Identify which cell holds the provided text, then report its (x, y) central coordinate. 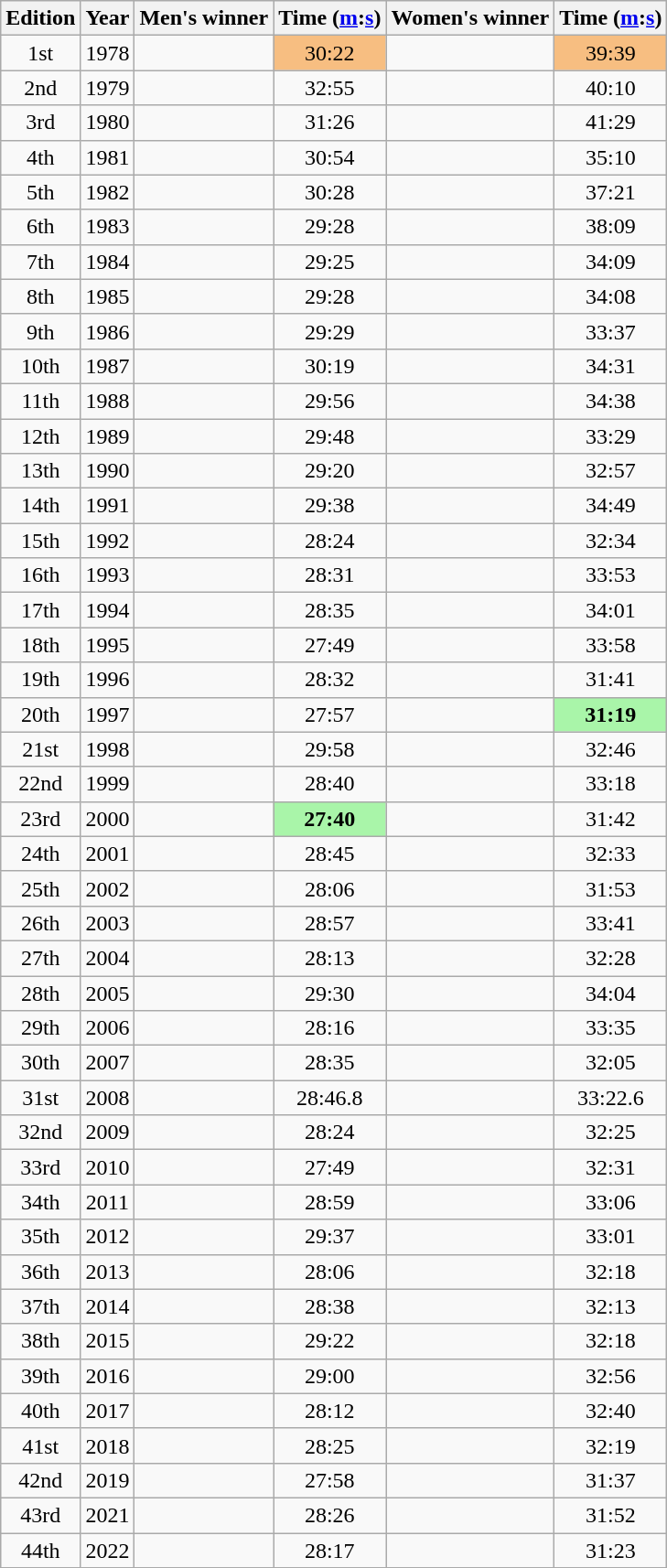
42nd (40, 1480)
28:59 (329, 1202)
33:01 (611, 1237)
29:58 (329, 749)
1997 (108, 714)
30th (40, 1063)
18th (40, 645)
Edition (40, 18)
20th (40, 714)
2004 (108, 958)
33:29 (611, 436)
2005 (108, 993)
28:45 (329, 854)
2008 (108, 1098)
8th (40, 296)
31:37 (611, 1480)
36th (40, 1272)
29:29 (329, 331)
41st (40, 1445)
3rd (40, 123)
2nd (40, 88)
28:25 (329, 1445)
31:42 (611, 819)
35th (40, 1237)
29:56 (329, 401)
2006 (108, 1028)
19th (40, 680)
6th (40, 227)
30:19 (329, 366)
1979 (108, 88)
28:57 (329, 923)
1992 (108, 541)
30:28 (329, 192)
29th (40, 1028)
32:28 (611, 958)
32:57 (611, 471)
32:25 (611, 1133)
29:20 (329, 471)
2013 (108, 1272)
1st (40, 53)
1986 (108, 331)
33rd (40, 1167)
Year (108, 18)
34:49 (611, 506)
28:12 (329, 1411)
34:01 (611, 610)
27:58 (329, 1480)
28:32 (329, 680)
41:29 (611, 123)
1990 (108, 471)
2003 (108, 923)
12th (40, 436)
31:26 (329, 123)
33:35 (611, 1028)
35:10 (611, 157)
21st (40, 749)
33:53 (611, 575)
1981 (108, 157)
33:22.6 (611, 1098)
28:13 (329, 958)
2009 (108, 1133)
2016 (108, 1376)
2019 (108, 1480)
30:54 (329, 157)
13th (40, 471)
10th (40, 366)
5th (40, 192)
33:37 (611, 331)
4th (40, 157)
29:22 (329, 1341)
37:21 (611, 192)
29:30 (329, 993)
32:56 (611, 1376)
32:33 (611, 854)
1998 (108, 749)
28th (40, 993)
38:09 (611, 227)
Men's winner (204, 18)
1982 (108, 192)
25th (40, 888)
29:00 (329, 1376)
27:40 (329, 819)
32:19 (611, 1445)
31:23 (611, 1551)
29:48 (329, 436)
2002 (108, 888)
2000 (108, 819)
1985 (108, 296)
2010 (108, 1167)
23rd (40, 819)
34:31 (611, 366)
32:46 (611, 749)
31:53 (611, 888)
29:25 (329, 262)
40:10 (611, 88)
32:34 (611, 541)
43rd (40, 1515)
9th (40, 331)
32nd (40, 1133)
11th (40, 401)
2018 (108, 1445)
28:46.8 (329, 1098)
40th (40, 1411)
16th (40, 575)
17th (40, 610)
39th (40, 1376)
1995 (108, 645)
1993 (108, 575)
32:13 (611, 1306)
2017 (108, 1411)
34:38 (611, 401)
2007 (108, 1063)
44th (40, 1551)
2012 (108, 1237)
2015 (108, 1341)
31:19 (611, 714)
1994 (108, 610)
31st (40, 1098)
1984 (108, 262)
32:55 (329, 88)
1983 (108, 227)
34:04 (611, 993)
27th (40, 958)
1987 (108, 366)
Women's winner (470, 18)
24th (40, 854)
1999 (108, 784)
39:39 (611, 53)
33:41 (611, 923)
15th (40, 541)
1996 (108, 680)
26th (40, 923)
22nd (40, 784)
2014 (108, 1306)
2001 (108, 854)
28:17 (329, 1551)
1988 (108, 401)
27:57 (329, 714)
28:38 (329, 1306)
30:22 (329, 53)
1989 (108, 436)
1980 (108, 123)
1991 (108, 506)
28:40 (329, 784)
14th (40, 506)
2011 (108, 1202)
1978 (108, 53)
31:52 (611, 1515)
32:40 (611, 1411)
38th (40, 1341)
2022 (108, 1551)
34:08 (611, 296)
34:09 (611, 262)
7th (40, 262)
32:31 (611, 1167)
32:05 (611, 1063)
28:31 (329, 575)
33:06 (611, 1202)
28:26 (329, 1515)
29:38 (329, 506)
2021 (108, 1515)
29:37 (329, 1237)
37th (40, 1306)
31:41 (611, 680)
34th (40, 1202)
33:58 (611, 645)
28:16 (329, 1028)
33:18 (611, 784)
